Identify which cell holds the provided text, then report its [x, y] central coordinate. 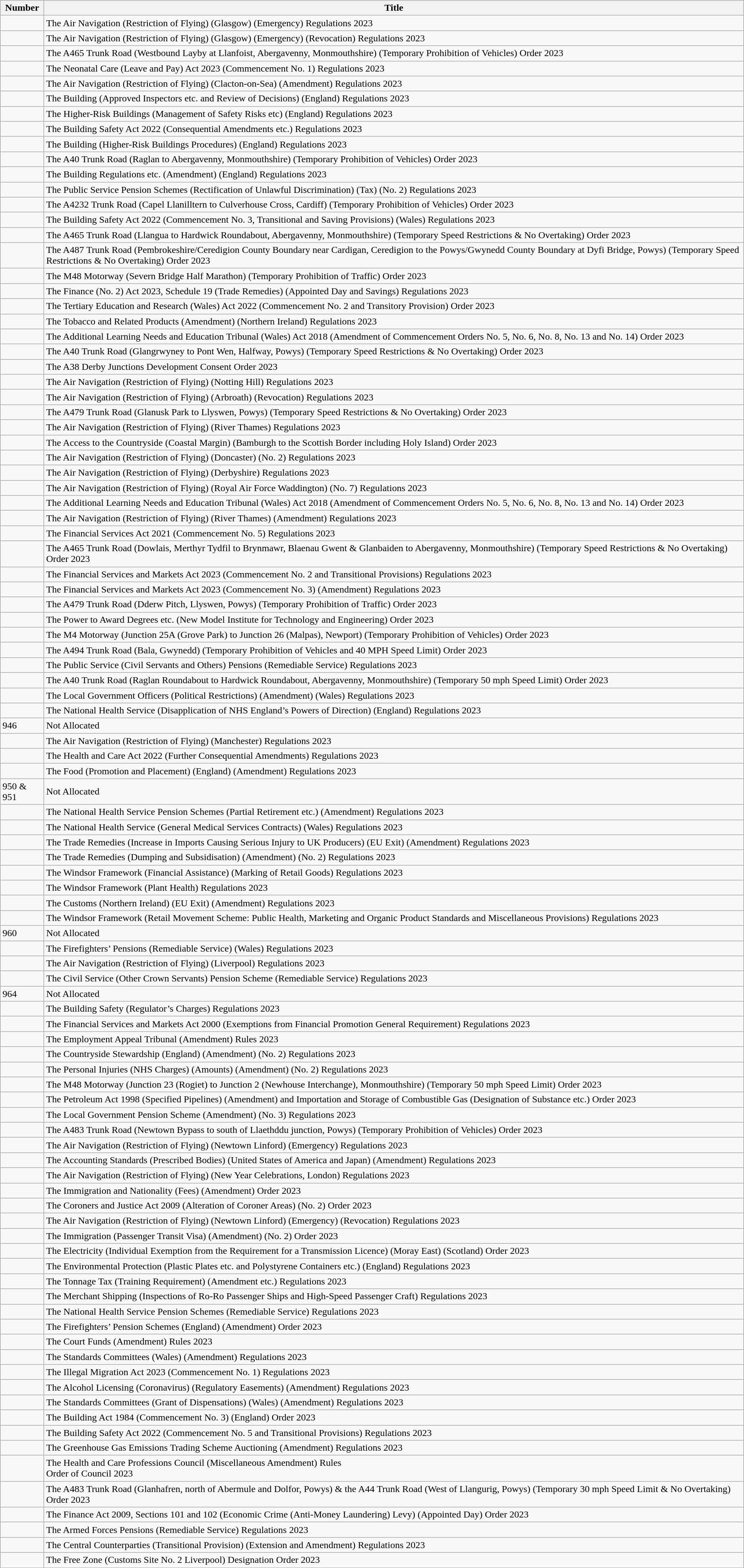
The Immigration and Nationality (Fees) (Amendment) Order 2023 [394, 1190]
The Air Navigation (Restriction of Flying) (Notting Hill) Regulations 2023 [394, 382]
The A494 Trunk Road (Bala, Gwynedd) (Temporary Prohibition of Vehicles and 40 MPH Speed Limit) Order 2023 [394, 650]
The Civil Service (Other Crown Servants) Pension Scheme (Remediable Service) Regulations 2023 [394, 979]
The National Health Service (General Medical Services Contracts) (Wales) Regulations 2023 [394, 827]
The Building Safety (Regulator’s Charges) Regulations 2023 [394, 1009]
The Employment Appeal Tribunal (Amendment) Rules 2023 [394, 1039]
The Standards Committees (Wales) (Amendment) Regulations 2023 [394, 1357]
The Food (Promotion and Placement) (England) (Amendment) Regulations 2023 [394, 771]
The Air Navigation (Restriction of Flying) (Clacton-on-Sea) (Amendment) Regulations 2023 [394, 84]
The Greenhouse Gas Emissions Trading Scheme Auctioning (Amendment) Regulations 2023 [394, 1448]
The Tonnage Tax (Training Requirement) (Amendment etc.) Regulations 2023 [394, 1281]
The Financial Services and Markets Act 2000 (Exemptions from Financial Promotion General Requirement) Regulations 2023 [394, 1024]
The A479 Trunk Road (Dderw Pitch, Llyswen, Powys) (Temporary Prohibition of Traffic) Order 2023 [394, 604]
The Air Navigation (Restriction of Flying) (Royal Air Force Waddington) (No. 7) Regulations 2023 [394, 488]
The Neonatal Care (Leave and Pay) Act 2023 (Commencement No. 1) Regulations 2023 [394, 68]
The A4232 Trunk Road (Capel Llanilltern to Culverhouse Cross, Cardiff) (Temporary Prohibition of Vehicles) Order 2023 [394, 205]
The Air Navigation (Restriction of Flying) (River Thames) Regulations 2023 [394, 427]
The Building (Higher-Risk Buildings Procedures) (England) Regulations 2023 [394, 144]
The Air Navigation (Restriction of Flying) (Glasgow) (Emergency) (Revocation) Regulations 2023 [394, 38]
The Windsor Framework (Financial Assistance) (Marking of Retail Goods) Regulations 2023 [394, 872]
The Building Safety Act 2022 (Commencement No. 3, Transitional and Saving Provisions) (Wales) Regulations 2023 [394, 220]
The Financial Services and Markets Act 2023 (Commencement No. 2 and Transitional Provisions) Regulations 2023 [394, 574]
The Air Navigation (Restriction of Flying) (Manchester) Regulations 2023 [394, 741]
964 [22, 994]
The Air Navigation (Restriction of Flying) (New Year Celebrations, London) Regulations 2023 [394, 1175]
The Building Safety Act 2022 (Consequential Amendments etc.) Regulations 2023 [394, 129]
The National Health Service (Disapplication of NHS England’s Powers of Direction) (England) Regulations 2023 [394, 711]
The Electricity (Individual Exemption from the Requirement for a Transmission Licence) (Moray East) (Scotland) Order 2023 [394, 1251]
950 & 951 [22, 791]
Number [22, 8]
The Air Navigation (Restriction of Flying) (Glasgow) (Emergency) Regulations 2023 [394, 23]
Title [394, 8]
The Customs (Northern Ireland) (EU Exit) (Amendment) Regulations 2023 [394, 903]
The Central Counterparties (Transitional Provision) (Extension and Amendment) Regulations 2023 [394, 1545]
The Windsor Framework (Plant Health) Regulations 2023 [394, 888]
The Air Navigation (Restriction of Flying) (River Thames) (Amendment) Regulations 2023 [394, 518]
The M4 Motorway (Junction 25A (Grove Park) to Junction 26 (Malpas), Newport) (Temporary Prohibition of Vehicles) Order 2023 [394, 635]
The Merchant Shipping (Inspections of Ro-Ro Passenger Ships and High-Speed Passenger Craft) Regulations 2023 [394, 1296]
The A465 Trunk Road (Westbound Layby at Llanfoist, Abergavenny, Monmouthshire) (Temporary Prohibition of Vehicles) Order 2023 [394, 53]
960 [22, 933]
The Health and Care Professions Council (Miscellaneous Amendment) RulesOrder of Council 2023 [394, 1468]
The Building (Approved Inspectors etc. and Review of Decisions) (England) Regulations 2023 [394, 99]
The A483 Trunk Road (Newtown Bypass to south of Llaethddu junction, Powys) (Temporary Prohibition of Vehicles) Order 2023 [394, 1130]
The Court Funds (Amendment) Rules 2023 [394, 1342]
The Personal Injuries (NHS Charges) (Amounts) (Amendment) (No. 2) Regulations 2023 [394, 1069]
The Building Act 1984 (Commencement No. 3) (England) Order 2023 [394, 1417]
The Local Government Pension Scheme (Amendment) (No. 3) Regulations 2023 [394, 1115]
The M48 Motorway (Junction 23 (Rogiet) to Junction 2 (Newhouse Interchange), Monmouthshire) (Temporary 50 mph Speed Limit) Order 2023 [394, 1084]
The Petroleum Act 1998 (Specified Pipelines) (Amendment) and Importation and Storage of Combustible Gas (Designation of Substance etc.) Order 2023 [394, 1100]
The Finance (No. 2) Act 2023, Schedule 19 (Trade Remedies) (Appointed Day and Savings) Regulations 2023 [394, 291]
The Access to the Countryside (Coastal Margin) (Bamburgh to the Scottish Border including Holy Island) Order 2023 [394, 443]
The Health and Care Act 2022 (Further Consequential Amendments) Regulations 2023 [394, 756]
The Financial Services and Markets Act 2023 (Commencement No. 3) (Amendment) Regulations 2023 [394, 589]
The Air Navigation (Restriction of Flying) (Newtown Linford) (Emergency) Regulations 2023 [394, 1145]
The Armed Forces Pensions (Remediable Service) Regulations 2023 [394, 1530]
The M48 Motorway (Severn Bridge Half Marathon) (Temporary Prohibition of Traffic) Order 2023 [394, 276]
946 [22, 726]
The Accounting Standards (Prescribed Bodies) (United States of America and Japan) (Amendment) Regulations 2023 [394, 1160]
The Firefighters’ Pensions (Remediable Service) (Wales) Regulations 2023 [394, 948]
The Tertiary Education and Research (Wales) Act 2022 (Commencement No. 2 and Transitory Provision) Order 2023 [394, 306]
The Air Navigation (Restriction of Flying) (Derbyshire) Regulations 2023 [394, 473]
The Air Navigation (Restriction of Flying) (Liverpool) Regulations 2023 [394, 964]
The Immigration (Passenger Transit Visa) (Amendment) (No. 2) Order 2023 [394, 1236]
The Windsor Framework (Retail Movement Scheme: Public Health, Marketing and Organic Product Standards and Miscellaneous Provisions) Regulations 2023 [394, 918]
The Free Zone (Customs Site No. 2 Liverpool) Designation Order 2023 [394, 1560]
The Local Government Officers (Political Restrictions) (Amendment) (Wales) Regulations 2023 [394, 696]
The A479 Trunk Road (Glanusk Park to Llyswen, Powys) (Temporary Speed Restrictions & No Overtaking) Order 2023 [394, 412]
The Air Navigation (Restriction of Flying) (Doncaster) (No. 2) Regulations 2023 [394, 458]
The Building Safety Act 2022 (Commencement No. 5 and Transitional Provisions) Regulations 2023 [394, 1433]
The A38 Derby Junctions Development Consent Order 2023 [394, 367]
The A40 Trunk Road (Raglan to Abergavenny, Monmouthshire) (Temporary Prohibition of Vehicles) Order 2023 [394, 159]
The Firefighters’ Pension Schemes (England) (Amendment) Order 2023 [394, 1327]
The Higher-Risk Buildings (Management of Safety Risks etc) (England) Regulations 2023 [394, 114]
The Air Navigation (Restriction of Flying) (Arbroath) (Revocation) Regulations 2023 [394, 397]
The Public Service (Civil Servants and Others) Pensions (Remediable Service) Regulations 2023 [394, 665]
The A40 Trunk Road (Raglan Roundabout to Hardwick Roundabout, Abergavenny, Monmouthshire) (Temporary 50 mph Speed Limit) Order 2023 [394, 680]
The Power to Award Degrees etc. (New Model Institute for Technology and Engineering) Order 2023 [394, 620]
The Tobacco and Related Products (Amendment) (Northern Ireland) Regulations 2023 [394, 321]
The Trade Remedies (Increase in Imports Causing Serious Injury to UK Producers) (EU Exit) (Amendment) Regulations 2023 [394, 842]
The A465 Trunk Road (Llangua to Hardwick Roundabout, Abergavenny, Monmouthshire) (Temporary Speed Restrictions & No Overtaking) Order 2023 [394, 235]
The Air Navigation (Restriction of Flying) (Newtown Linford) (Emergency) (Revocation) Regulations 2023 [394, 1221]
The Financial Services Act 2021 (Commencement No. 5) Regulations 2023 [394, 533]
The Countryside Stewardship (England) (Amendment) (No. 2) Regulations 2023 [394, 1054]
The Coroners and Justice Act 2009 (Alteration of Coroner Areas) (No. 2) Order 2023 [394, 1206]
The Alcohol Licensing (Coronavirus) (Regulatory Easements) (Amendment) Regulations 2023 [394, 1387]
The Building Regulations etc. (Amendment) (England) Regulations 2023 [394, 174]
The National Health Service Pension Schemes (Partial Retirement etc.) (Amendment) Regulations 2023 [394, 812]
The Finance Act 2009, Sections 101 and 102 (Economic Crime (Anti-Money Laundering) Levy) (Appointed Day) Order 2023 [394, 1515]
The Trade Remedies (Dumping and Subsidisation) (Amendment) (No. 2) Regulations 2023 [394, 857]
The Illegal Migration Act 2023 (Commencement No. 1) Regulations 2023 [394, 1372]
The Standards Committees (Grant of Dispensations) (Wales) (Amendment) Regulations 2023 [394, 1402]
The National Health Service Pension Schemes (Remediable Service) Regulations 2023 [394, 1312]
The Environmental Protection (Plastic Plates etc. and Polystyrene Containers etc.) (England) Regulations 2023 [394, 1266]
The Public Service Pension Schemes (Rectification of Unlawful Discrimination) (Tax) (No. 2) Regulations 2023 [394, 190]
The A40 Trunk Road (Glangrwyney to Pont Wen, Halfway, Powys) (Temporary Speed Restrictions & No Overtaking) Order 2023 [394, 352]
